Search for the cell housing the specified text and yield its [X, Y] center coordinate. 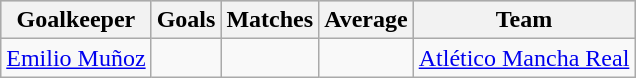
Matches [270, 20]
Goalkeeper [76, 20]
Emilio Muñoz [76, 58]
Average [366, 20]
Atlético Mancha Real [524, 58]
Goals [186, 20]
Team [524, 20]
